Scan for the cell matching the given text and deliver its (X, Y) coordinate at center. 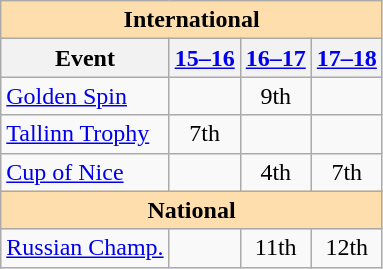
Russian Champ. (85, 248)
11th (276, 248)
Cup of Nice (85, 172)
International (192, 20)
4th (276, 172)
15–16 (204, 58)
Golden Spin (85, 96)
17–18 (346, 58)
National (192, 210)
9th (276, 96)
12th (346, 248)
Tallinn Trophy (85, 134)
16–17 (276, 58)
Event (85, 58)
